Search for the cell housing the specified text and yield its (X, Y) center coordinate. 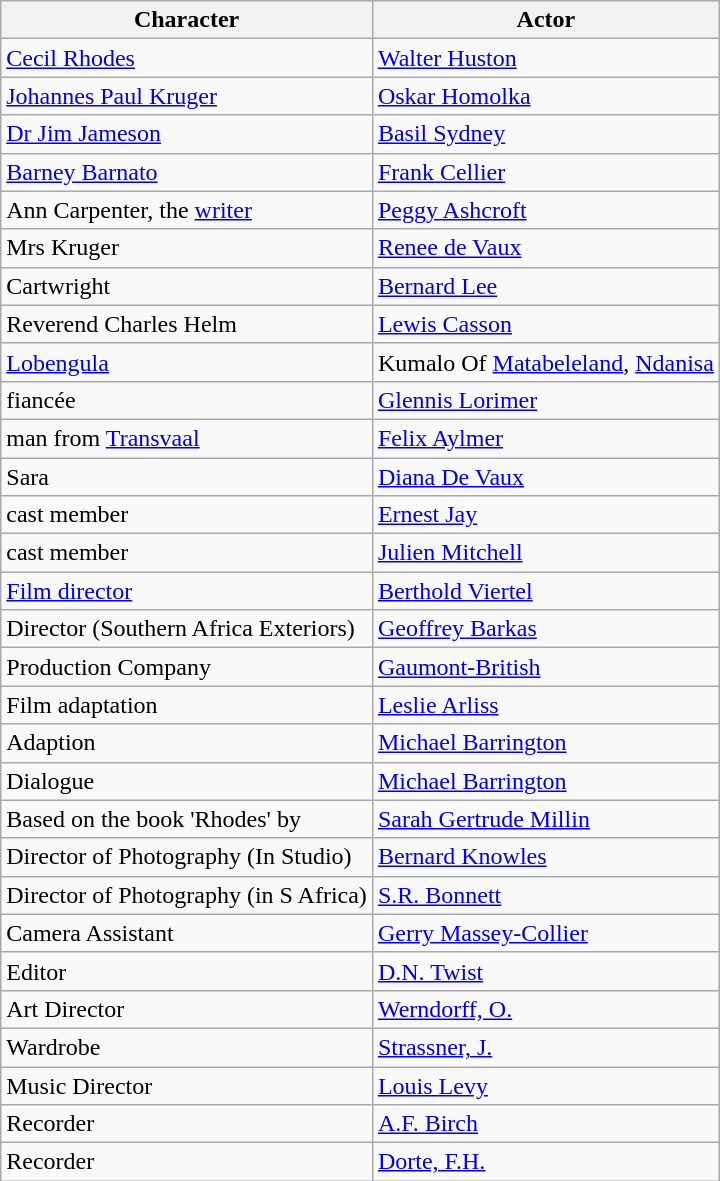
Glennis Lorimer (546, 400)
Bernard Knowles (546, 857)
Dr Jim Jameson (187, 134)
Editor (187, 971)
Frank Cellier (546, 172)
Art Director (187, 1009)
Renee de Vaux (546, 248)
Director (Southern Africa Exteriors) (187, 629)
Lobengula (187, 362)
Actor (546, 20)
Camera Assistant (187, 933)
D.N. Twist (546, 971)
Adaption (187, 743)
Walter Huston (546, 58)
Lewis Casson (546, 324)
Character (187, 20)
Felix Aylmer (546, 438)
Ernest Jay (546, 515)
Barney Barnato (187, 172)
Kumalo Of Matabeleland, Ndanisa (546, 362)
Bernard Lee (546, 286)
Production Company (187, 667)
S.R. Bonnett (546, 895)
Basil Sydney (546, 134)
Director of Photography (In Studio) (187, 857)
Film director (187, 591)
Mrs Kruger (187, 248)
Leslie Arliss (546, 705)
Based on the book 'Rhodes' by (187, 819)
Peggy Ashcroft (546, 210)
Gerry Massey-Collier (546, 933)
man from Transvaal (187, 438)
Music Director (187, 1085)
Ann Carpenter, the writer (187, 210)
Berthold Viertel (546, 591)
Johannes Paul Kruger (187, 96)
Sarah Gertrude Millin (546, 819)
Diana De Vaux (546, 477)
Dorte, F.H. (546, 1162)
Julien Mitchell (546, 553)
Reverend Charles Helm (187, 324)
Dialogue (187, 781)
Werndorff, O. (546, 1009)
Wardrobe (187, 1047)
Oskar Homolka (546, 96)
A.F. Birch (546, 1124)
fiancée (187, 400)
Gaumont-British (546, 667)
Strassner, J. (546, 1047)
Louis Levy (546, 1085)
Cecil Rhodes (187, 58)
Sara (187, 477)
Film adaptation (187, 705)
Geoffrey Barkas (546, 629)
Cartwright (187, 286)
Director of Photography (in S Africa) (187, 895)
